Output the (X, Y) coordinate of the center of the cell containing the given text.  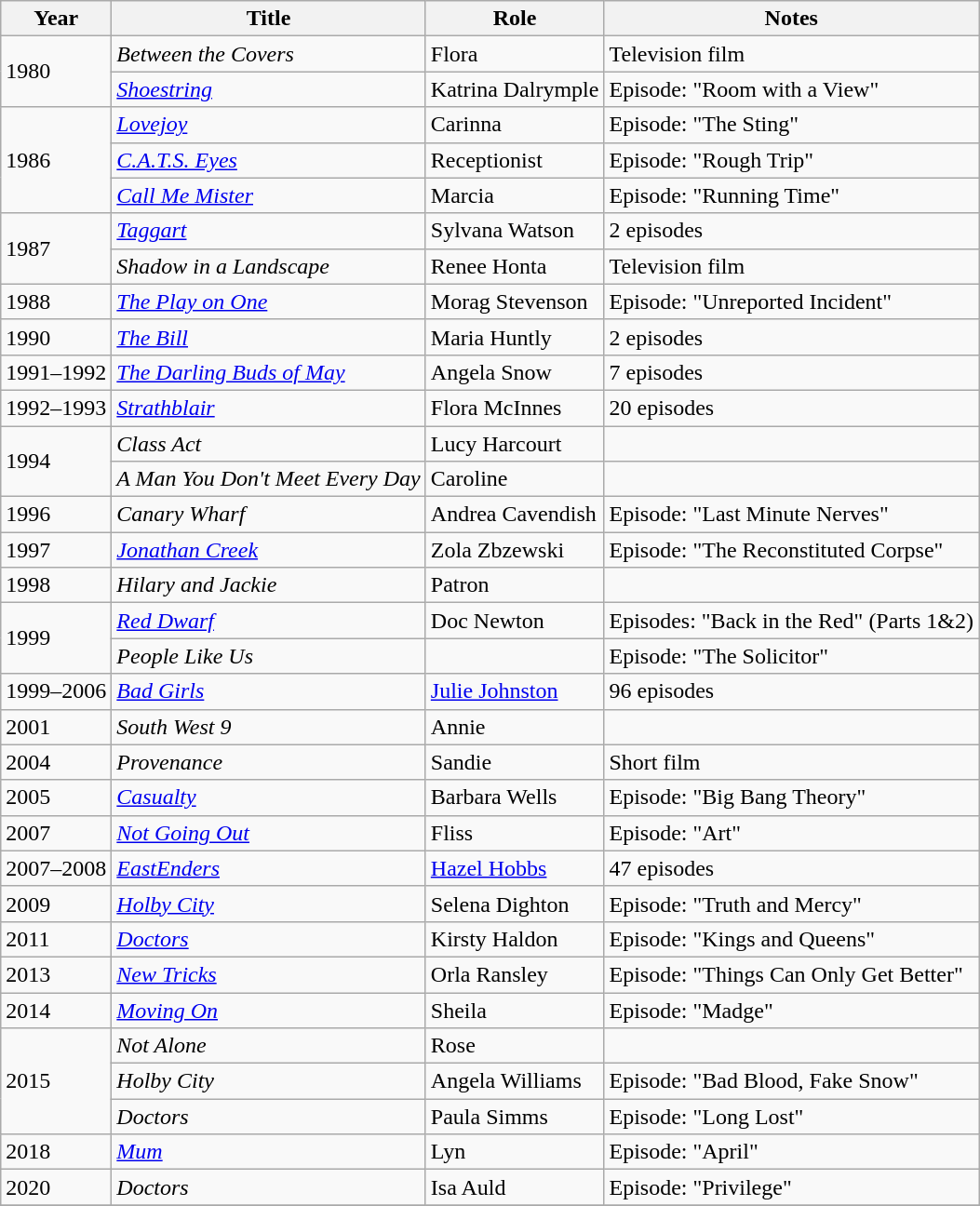
People Like Us (268, 656)
Andrea Cavendish (515, 515)
Episode: "Rough Trip" (791, 160)
2011 (56, 939)
Episode: "Running Time" (791, 195)
2015 (56, 1081)
Moving On (268, 1010)
New Tricks (268, 974)
Casualty (268, 797)
Selena Dighton (515, 904)
Hilary and Jackie (268, 585)
Bad Girls (268, 691)
Sheila (515, 1010)
2014 (56, 1010)
Class Act (268, 444)
7 episodes (791, 372)
Zola Zbzewski (515, 550)
Episode: "Madge" (791, 1010)
Episodes: "Back in the Red" (Parts 1&2) (791, 621)
Renee Honta (515, 266)
Shadow in a Landscape (268, 266)
Receptionist (515, 160)
Strathblair (268, 408)
2007–2008 (56, 868)
Isa Auld (515, 1187)
A Man You Don't Meet Every Day (268, 479)
Episode: "Art" (791, 833)
1996 (56, 515)
Lucy Harcourt (515, 444)
Episode: "Unreported Incident" (791, 301)
2005 (56, 797)
1998 (56, 585)
Flora (515, 54)
Not Going Out (268, 833)
96 episodes (791, 691)
2004 (56, 762)
Episode: "Kings and Queens" (791, 939)
Provenance (268, 762)
Episode: "April" (791, 1152)
Hazel Hobbs (515, 868)
Episode: "Last Minute Nerves" (791, 515)
Orla Ransley (515, 974)
1990 (56, 337)
2018 (56, 1152)
1986 (56, 160)
Year (56, 19)
Patron (515, 585)
Lovejoy (268, 125)
Not Alone (268, 1046)
The Darling Buds of May (268, 372)
Doc Newton (515, 621)
Taggart (268, 231)
EastEnders (268, 868)
Sylvana Watson (515, 231)
Maria Huntly (515, 337)
Episode: "Room with a View" (791, 89)
Paula Simms (515, 1117)
Lyn (515, 1152)
Annie (515, 727)
Carinna (515, 125)
2007 (56, 833)
The Bill (268, 337)
C.A.T.S. Eyes (268, 160)
Rose (515, 1046)
Episode: "Things Can Only Get Better" (791, 974)
Episode: "The Solicitor" (791, 656)
Role (515, 19)
1999 (56, 638)
2001 (56, 727)
20 episodes (791, 408)
1997 (56, 550)
1994 (56, 462)
2009 (56, 904)
Episode: "Truth and Mercy" (791, 904)
Flora McInnes (515, 408)
Marcia (515, 195)
1992–1993 (56, 408)
The Play on One (268, 301)
Angela Snow (515, 372)
Red Dwarf (268, 621)
Fliss (515, 833)
Notes (791, 19)
1988 (56, 301)
South West 9 (268, 727)
Episode: "The Reconstituted Corpse" (791, 550)
Morag Stevenson (515, 301)
Canary Wharf (268, 515)
Call Me Mister (268, 195)
Kirsty Haldon (515, 939)
1980 (56, 72)
Barbara Wells (515, 797)
Katrina Dalrymple (515, 89)
47 episodes (791, 868)
Short film (791, 762)
Mum (268, 1152)
Jonathan Creek (268, 550)
2013 (56, 974)
Between the Covers (268, 54)
Title (268, 19)
Angela Williams (515, 1081)
1987 (56, 248)
1999–2006 (56, 691)
Episode: "Long Lost" (791, 1117)
Sandie (515, 762)
Episode: "Privilege" (791, 1187)
1991–1992 (56, 372)
Julie Johnston (515, 691)
Episode: "The Sting" (791, 125)
Episode: "Big Bang Theory" (791, 797)
Episode: "Bad Blood, Fake Snow" (791, 1081)
Caroline (515, 479)
Shoestring (268, 89)
2020 (56, 1187)
